Find where the given text appears and provide that cell's center as [x, y] coordinate. 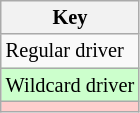
Regular driver [70, 51]
Key [70, 17]
Wildcard driver [70, 85]
